Determine the [X, Y] coordinate at the center of the cell enclosing the given text.  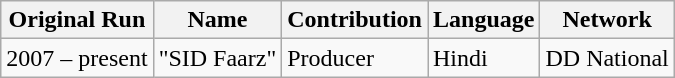
DD National [607, 58]
Network [607, 20]
Name [218, 20]
"SID Faarz" [218, 58]
Hindi [484, 58]
Producer [355, 58]
2007 – present [77, 58]
Language [484, 20]
Contribution [355, 20]
Original Run [77, 20]
